Find where the given text appears and provide that cell's center as (X, Y) coordinate. 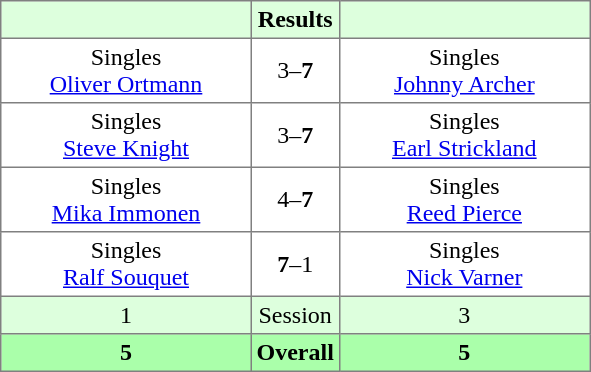
3 (464, 315)
SinglesOliver Ortmann (126, 70)
SinglesSteve Knight (126, 135)
Session (295, 315)
SinglesReed Pierce (464, 199)
Results (295, 20)
1 (126, 315)
SinglesNick Varner (464, 264)
SinglesJohnny Archer (464, 70)
7–1 (295, 264)
SinglesMika Immonen (126, 199)
4–7 (295, 199)
Overall (295, 353)
SinglesEarl Strickland (464, 135)
SinglesRalf Souquet (126, 264)
